From the cell containing the given text, extract its center point as (X, Y) coordinate. 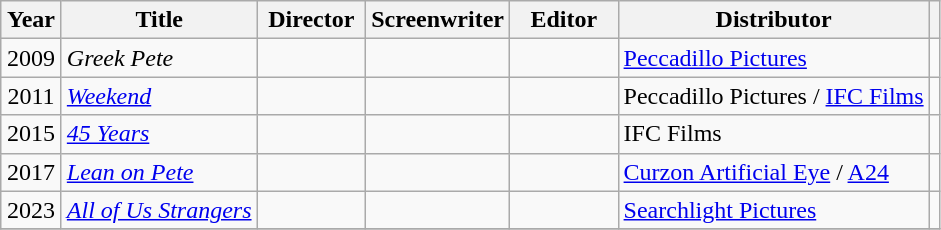
Year (32, 20)
Title (159, 20)
Curzon Artificial Eye / A24 (774, 172)
2009 (32, 58)
Screenwriter (438, 20)
2011 (32, 96)
All of Us Strangers (159, 210)
IFC Films (774, 134)
Director (312, 20)
2017 (32, 172)
Editor (564, 20)
Searchlight Pictures (774, 210)
2015 (32, 134)
Distributor (774, 20)
45 Years (159, 134)
Lean on Pete (159, 172)
Peccadillo Pictures (774, 58)
Greek Pete (159, 58)
Weekend (159, 96)
Peccadillo Pictures / IFC Films (774, 96)
2023 (32, 210)
